Detect which cell encompasses the target text, then output its (x, y) center coordinate. 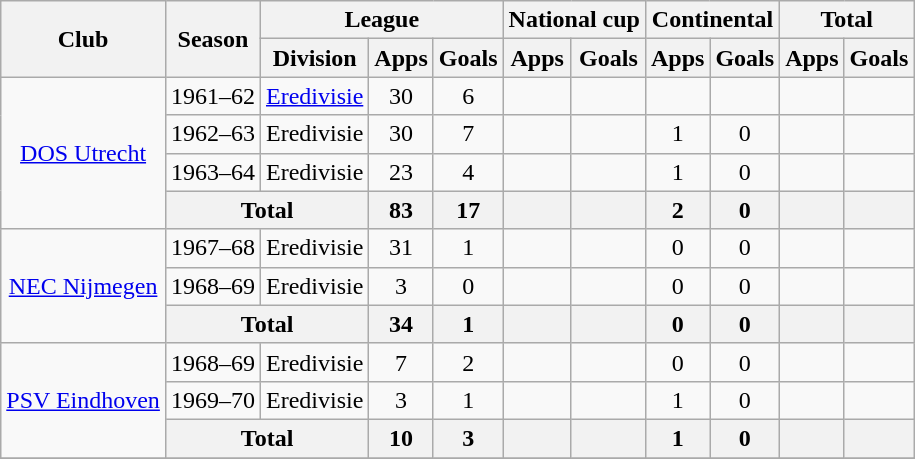
1967–68 (212, 248)
23 (401, 172)
34 (401, 324)
1969–70 (212, 400)
6 (468, 96)
Season (212, 39)
Continental (712, 20)
1961–62 (212, 96)
1963–64 (212, 172)
PSV Eindhoven (84, 400)
Division (314, 58)
DOS Utrecht (84, 153)
83 (401, 210)
NEC Nijmegen (84, 286)
31 (401, 248)
17 (468, 210)
4 (468, 172)
10 (401, 438)
Club (84, 39)
League (382, 20)
National cup (574, 20)
1962–63 (212, 134)
